For the text-containing cell, return its midpoint in [X, Y] coordinate format. 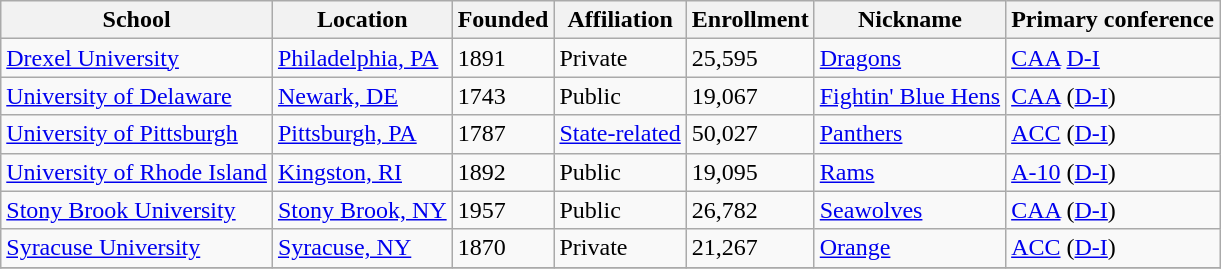
Syracuse University [137, 248]
State-related [620, 134]
1957 [503, 210]
Syracuse, NY [362, 248]
CAA D-I [1113, 58]
Seawolves [910, 210]
A-10 (D-I) [1113, 172]
Stony Brook, NY [362, 210]
Philadelphia, PA [362, 58]
Nickname [910, 20]
1891 [503, 58]
Pittsburgh, PA [362, 134]
Fightin' Blue Hens [910, 96]
Panthers [910, 134]
Founded [503, 20]
25,595 [750, 58]
Kingston, RI [362, 172]
1743 [503, 96]
21,267 [750, 248]
1892 [503, 172]
Orange [910, 248]
Primary conference [1113, 20]
50,027 [750, 134]
Rams [910, 172]
Affiliation [620, 20]
Drexel University [137, 58]
26,782 [750, 210]
19,067 [750, 96]
School [137, 20]
19,095 [750, 172]
Location [362, 20]
University of Rhode Island [137, 172]
Dragons [910, 58]
1870 [503, 248]
University of Pittsburgh [137, 134]
Stony Brook University [137, 210]
University of Delaware [137, 96]
Enrollment [750, 20]
Newark, DE [362, 96]
1787 [503, 134]
